From the cell containing the given text, extract its center point as (X, Y) coordinate. 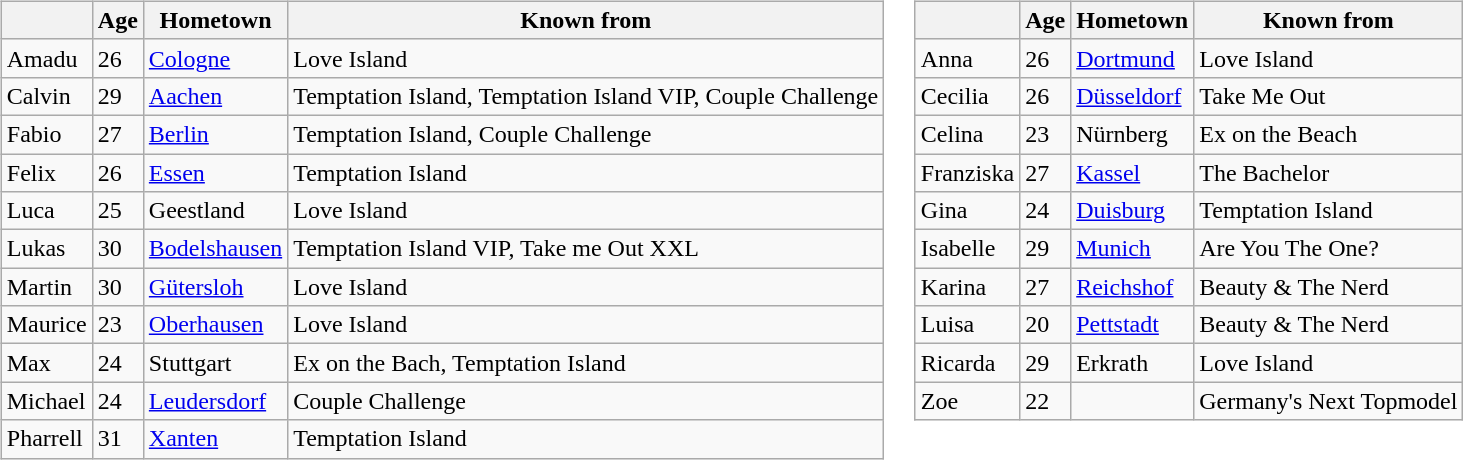
Luisa (967, 325)
Gütersloh (215, 287)
Erkrath (1132, 363)
Ex on the Bach, Temptation Island (586, 363)
Fabio (46, 134)
Reichshof (1132, 287)
Pettstadt (1132, 325)
Essen (215, 173)
Duisburg (1132, 211)
Maurice (46, 325)
Temptation Island VIP, Take me Out XXL (586, 249)
Karina (967, 287)
Ex on the Beach (1328, 134)
Gina (967, 211)
Isabelle (967, 249)
Berlin (215, 134)
Take Me Out (1328, 96)
Celina (967, 134)
Max (46, 363)
Are You The One? (1328, 249)
Nürnberg (1132, 134)
31 (118, 439)
Oberhausen (215, 325)
Aachen (215, 96)
Kassel (1132, 173)
Munich (1132, 249)
Pharrell (46, 439)
Xanten (215, 439)
25 (118, 211)
Martin (46, 287)
Temptation Island, Couple Challenge (586, 134)
The Bachelor (1328, 173)
Düsseldorf (1132, 96)
Cologne (215, 58)
Felix (46, 173)
Calvin (46, 96)
Bodelshausen (215, 249)
Anna (967, 58)
Michael (46, 401)
Leudersdorf (215, 401)
Temptation Island, Temptation Island VIP, Couple Challenge (586, 96)
Ricarda (967, 363)
22 (1046, 401)
Stuttgart (215, 363)
Germany's Next Topmodel (1328, 401)
Lukas (46, 249)
Zoe (967, 401)
Luca (46, 211)
Geestland (215, 211)
Amadu (46, 58)
Franziska (967, 173)
Cecilia (967, 96)
20 (1046, 325)
Couple Challenge (586, 401)
Dortmund (1132, 58)
